Return the (x, y) coordinate for the center point of the cell that contains the specified text.  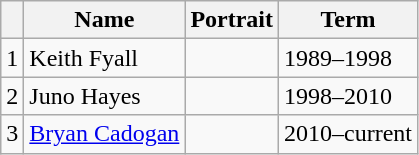
1998–2010 (348, 96)
2 (12, 96)
Bryan Cadogan (104, 134)
3 (12, 134)
Keith Fyall (104, 58)
Term (348, 20)
2010–current (348, 134)
Portrait (232, 20)
Juno Hayes (104, 96)
1989–1998 (348, 58)
Name (104, 20)
1 (12, 58)
